Provide the (x, y) coordinate of the cell's center where the given text is located.  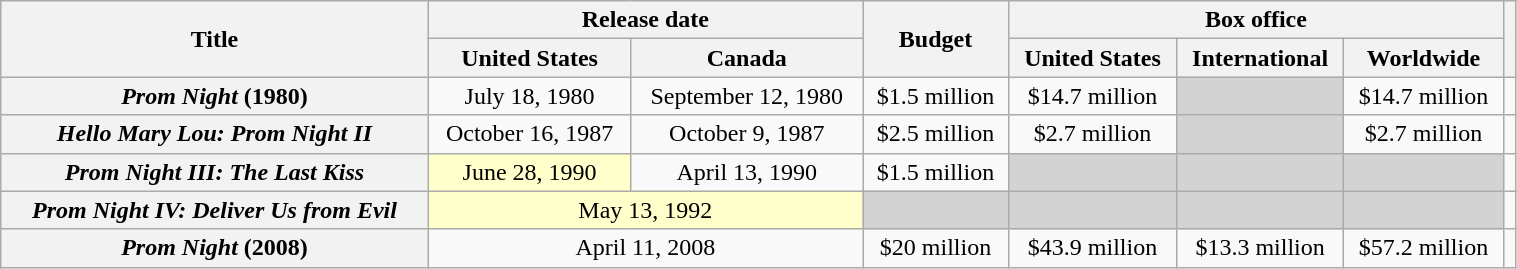
Canada (747, 58)
$57.2 million (1424, 248)
April 13, 1990 (747, 172)
Hello Mary Lou: Prom Night II (214, 134)
May 13, 1992 (645, 210)
Prom Night (2008) (214, 248)
October 9, 1987 (747, 134)
$43.9 million (1093, 248)
October 16, 1987 (530, 134)
Prom Night IV: Deliver Us from Evil (214, 210)
June 28, 1990 (530, 172)
Release date (645, 20)
April 11, 2008 (645, 248)
July 18, 1980 (530, 96)
Box office (1256, 20)
Prom Night III: The Last Kiss (214, 172)
International (1260, 58)
$20 million (936, 248)
September 12, 1980 (747, 96)
Prom Night (1980) (214, 96)
$13.3 million (1260, 248)
Worldwide (1424, 58)
Title (214, 39)
$2.5 million (936, 134)
Budget (936, 39)
